Detect which cell encompasses the target text, then output its [X, Y] center coordinate. 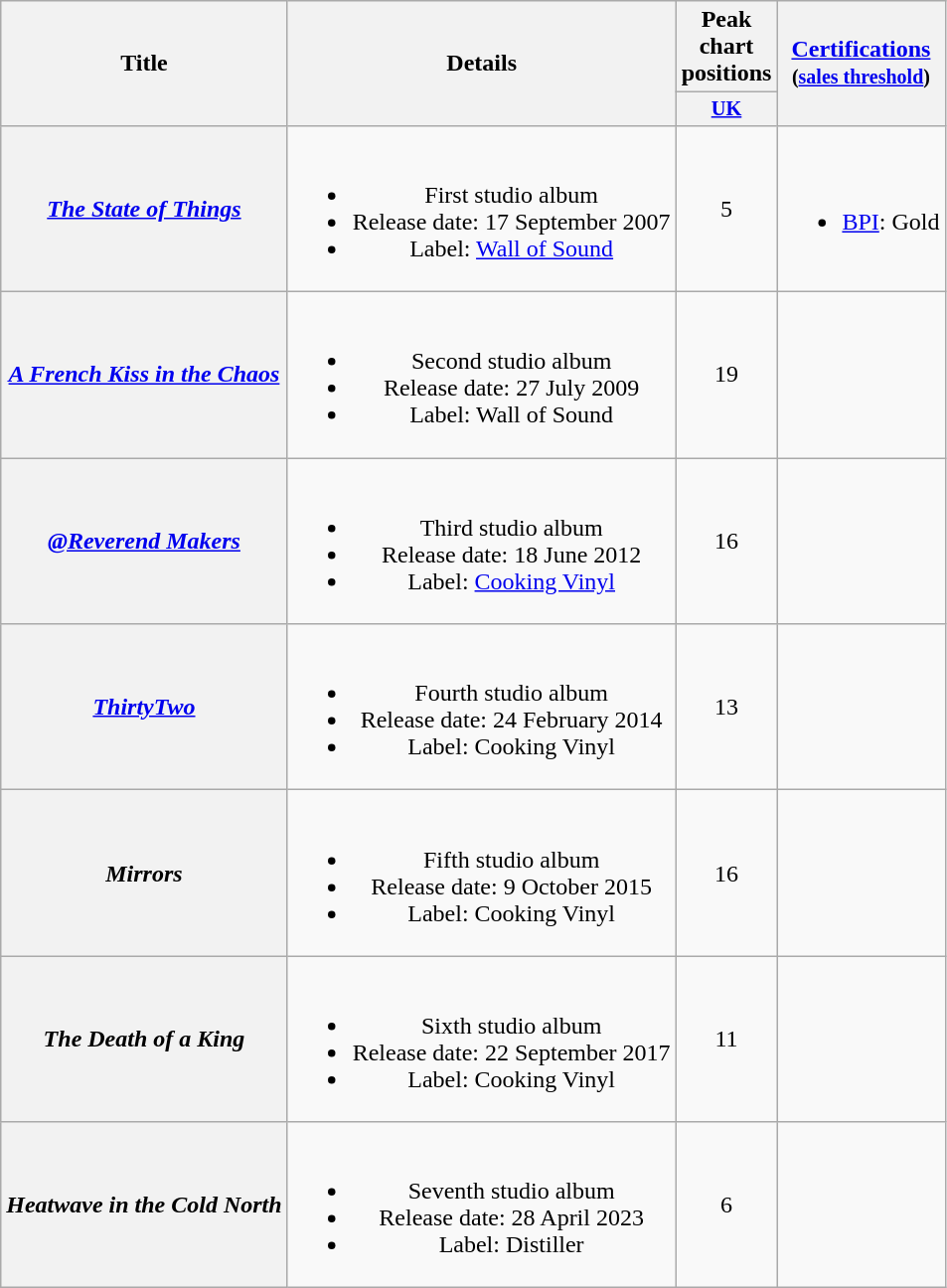
5 [726, 209]
Second studio albumRelease date: 27 July 2009Label: Wall of Sound [481, 376]
BPI: Gold [861, 209]
A French Kiss in the Chaos [144, 376]
Details [481, 64]
Fourth studio albumRelease date: 24 February 2014Label: Cooking Vinyl [481, 708]
The State of Things [144, 209]
Seventh studio albumRelease date: 28 April 2023Label: Distiller [481, 1205]
UK [726, 109]
Sixth studio albumRelease date: 22 September 2017Label: Cooking Vinyl [481, 1040]
Mirrors [144, 873]
@Reverend Makers [144, 541]
Peak chart positions [726, 47]
11 [726, 1040]
Fifth studio albumRelease date: 9 October 2015Label: Cooking Vinyl [481, 873]
First studio albumRelease date: 17 September 2007Label: Wall of Sound [481, 209]
ThirtyTwo [144, 708]
Title [144, 64]
Certifications(sales threshold) [861, 64]
13 [726, 708]
19 [726, 376]
Heatwave in the Cold North [144, 1205]
The Death of a King [144, 1040]
6 [726, 1205]
Third studio albumRelease date: 18 June 2012Label: Cooking Vinyl [481, 541]
